For the text-containing cell, return its midpoint in (x, y) coordinate format. 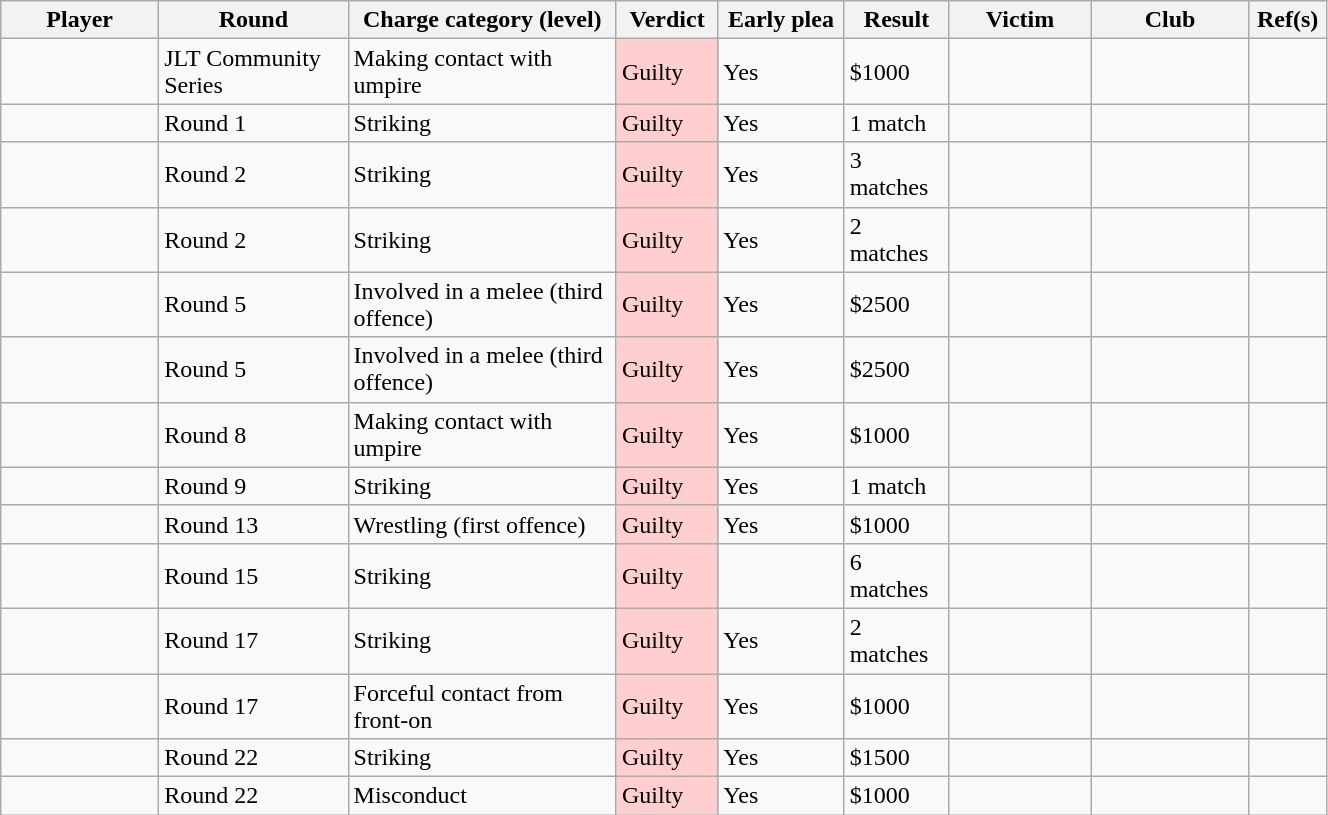
Misconduct (482, 796)
Player (80, 20)
Charge category (level) (482, 20)
Club (1170, 20)
Victim (1020, 20)
Round 15 (254, 576)
Round 8 (254, 434)
Round 1 (254, 123)
Round 13 (254, 524)
Round (254, 20)
Round 9 (254, 486)
Result (896, 20)
6 matches (896, 576)
Verdict (666, 20)
3 matches (896, 174)
Wrestling (first offence) (482, 524)
JLT Community Series (254, 72)
Forceful contact from front-on (482, 706)
Ref(s) (1288, 20)
$1500 (896, 758)
Early plea (781, 20)
